Pinpoint the cell where the given text exists, returning its [x, y] midpoint coordinate. 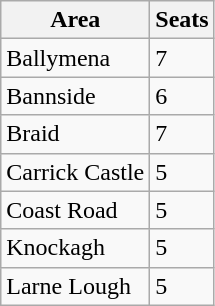
Seats [182, 20]
Bannside [76, 96]
Knockagh [76, 248]
Carrick Castle [76, 172]
Ballymena [76, 58]
6 [182, 96]
Larne Lough [76, 286]
Braid [76, 134]
Area [76, 20]
Coast Road [76, 210]
